Pinpoint the cell where the given text exists, returning its (x, y) midpoint coordinate. 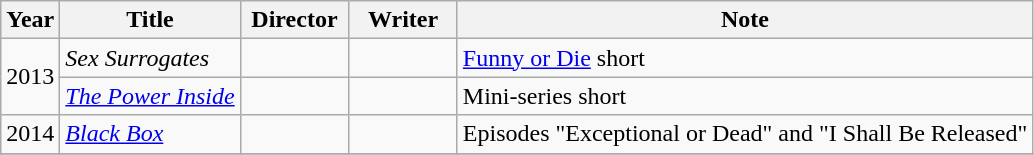
Episodes "Exceptional or Dead" and "I Shall Be Released" (744, 134)
Title (150, 20)
Director (294, 20)
Funny or Die short (744, 58)
2013 (30, 77)
The Power Inside (150, 96)
Black Box (150, 134)
Mini-series short (744, 96)
Year (30, 20)
Sex Surrogates (150, 58)
Note (744, 20)
2014 (30, 134)
Writer (404, 20)
